Output the (X, Y) coordinate of the center of the cell containing the given text.  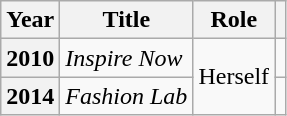
2010 (30, 58)
Role (234, 20)
Inspire Now (126, 58)
Herself (234, 77)
Year (30, 20)
Title (126, 20)
2014 (30, 96)
Fashion Lab (126, 96)
